Identify which cell holds the provided text, then report its [X, Y] central coordinate. 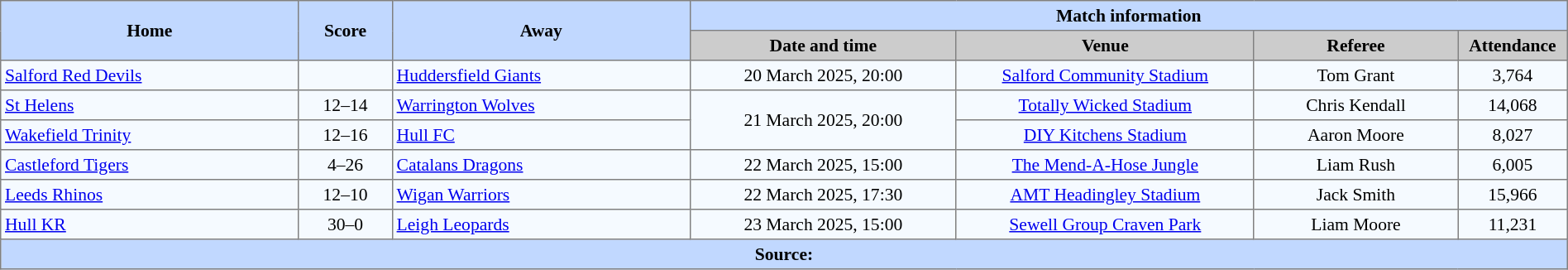
Leeds Rhinos [150, 195]
Tom Grant [1355, 75]
Match information [1128, 16]
6,005 [1513, 165]
14,068 [1513, 105]
Warrington Wolves [541, 105]
12–16 [346, 135]
Wigan Warriors [541, 195]
12–14 [346, 105]
Totally Wicked Stadium [1105, 105]
12–10 [346, 195]
30–0 [346, 224]
St Helens [150, 105]
Referee [1355, 46]
The Mend-A-Hose Jungle [1105, 165]
Catalans Dragons [541, 165]
Score [346, 31]
22 March 2025, 15:00 [823, 165]
Date and time [823, 46]
Wakefield Trinity [150, 135]
20 March 2025, 20:00 [823, 75]
8,027 [1513, 135]
23 March 2025, 15:00 [823, 224]
AMT Headingley Stadium [1105, 195]
Salford Red Devils [150, 75]
Leigh Leopards [541, 224]
Home [150, 31]
3,764 [1513, 75]
Aaron Moore [1355, 135]
Source: [784, 254]
21 March 2025, 20:00 [823, 120]
DIY Kitchens Stadium [1105, 135]
Chris Kendall [1355, 105]
Sewell Group Craven Park [1105, 224]
Attendance [1513, 46]
Hull FC [541, 135]
Liam Rush [1355, 165]
15,966 [1513, 195]
11,231 [1513, 224]
Venue [1105, 46]
Huddersfield Giants [541, 75]
Away [541, 31]
4–26 [346, 165]
22 March 2025, 17:30 [823, 195]
Hull KR [150, 224]
Castleford Tigers [150, 165]
Liam Moore [1355, 224]
Jack Smith [1355, 195]
Salford Community Stadium [1105, 75]
